Scan for the cell matching the given text and deliver its [x, y] coordinate at center. 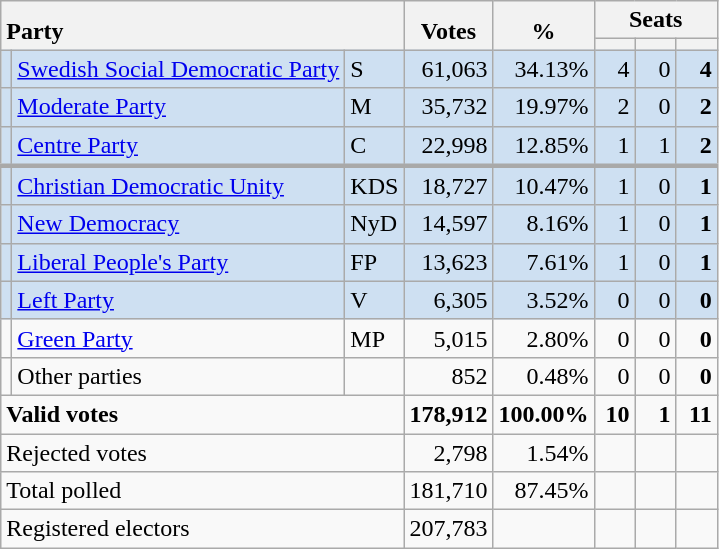
Seats [656, 20]
5,015 [448, 338]
22,998 [448, 146]
MP [374, 338]
% [544, 26]
Registered electors [202, 529]
11 [696, 414]
Total polled [202, 491]
V [374, 300]
2.80% [544, 338]
Centre Party [178, 146]
13,623 [448, 262]
Christian Democratic Unity [178, 186]
2,798 [448, 453]
M [374, 107]
3.52% [544, 300]
10.47% [544, 186]
Swedish Social Democratic Party [178, 69]
8.16% [544, 224]
35,732 [448, 107]
Valid votes [202, 414]
207,783 [448, 529]
87.45% [544, 491]
New Democracy [178, 224]
7.61% [544, 262]
Other parties [178, 376]
Green Party [178, 338]
852 [448, 376]
18,727 [448, 186]
Left Party [178, 300]
Votes [448, 26]
14,597 [448, 224]
Rejected votes [202, 453]
12.85% [544, 146]
0.48% [544, 376]
61,063 [448, 69]
Liberal People's Party [178, 262]
S [374, 69]
KDS [374, 186]
10 [614, 414]
34.13% [544, 69]
6,305 [448, 300]
C [374, 146]
FP [374, 262]
181,710 [448, 491]
Moderate Party [178, 107]
Party [202, 26]
NyD [374, 224]
19.97% [544, 107]
100.00% [544, 414]
178,912 [448, 414]
1.54% [544, 453]
